Return (x, y) of the center of cell containing provided text 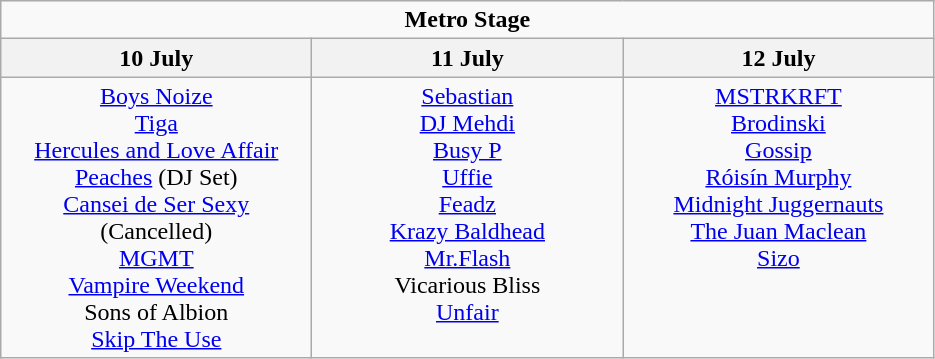
12 July (778, 58)
MSTRKRFTBrodinskiGossipRóisín MurphyMidnight JuggernautsThe Juan MacleanSizo (778, 218)
Metro Stage (468, 20)
Boys NoizeTigaHercules and Love AffairPeaches (DJ Set)Cansei de Ser Sexy (Cancelled)MGMTVampire WeekendSons of AlbionSkip The Use (156, 218)
SebastianDJ MehdiBusy PUffieFeadzKrazy BaldheadMr.FlashVicarious BlissUnfair (468, 218)
10 July (156, 58)
11 July (468, 58)
